Determine the [X, Y] coordinate at the center of the cell enclosing the given text.  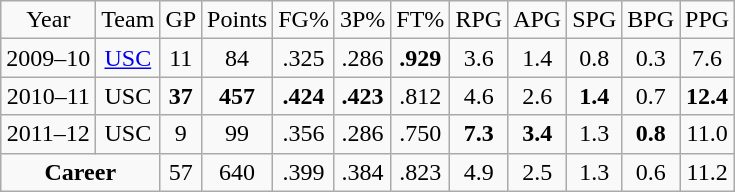
.929 [420, 58]
84 [238, 58]
PPG [708, 20]
Career [80, 172]
7.6 [708, 58]
640 [238, 172]
3.6 [479, 58]
.356 [304, 134]
BPG [651, 20]
57 [181, 172]
2.5 [538, 172]
.384 [362, 172]
.423 [362, 96]
37 [181, 96]
2009–10 [48, 58]
SPG [594, 20]
7.3 [479, 134]
0.3 [651, 58]
457 [238, 96]
2011–12 [48, 134]
0.7 [651, 96]
.325 [304, 58]
4.6 [479, 96]
Year [48, 20]
2.6 [538, 96]
Team [128, 20]
4.9 [479, 172]
.750 [420, 134]
FT% [420, 20]
.823 [420, 172]
3.4 [538, 134]
.424 [304, 96]
.399 [304, 172]
11.0 [708, 134]
Points [238, 20]
0.6 [651, 172]
RPG [479, 20]
GP [181, 20]
12.4 [708, 96]
FG% [304, 20]
11.2 [708, 172]
APG [538, 20]
11 [181, 58]
2010–11 [48, 96]
99 [238, 134]
9 [181, 134]
3P% [362, 20]
.812 [420, 96]
